Scan for the cell matching the given text and deliver its (X, Y) coordinate at center. 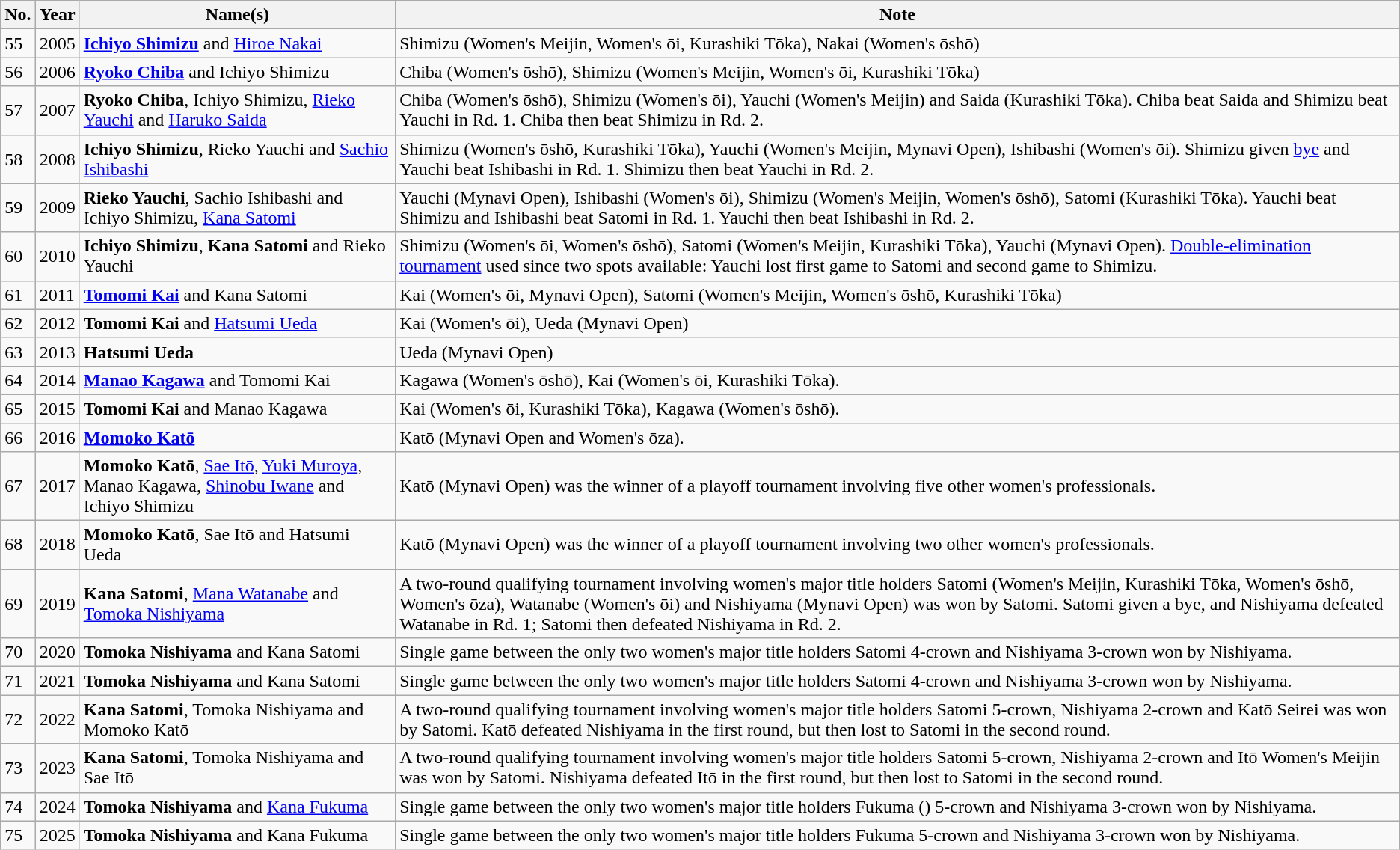
2019 (57, 604)
62 (18, 323)
68 (18, 545)
2009 (57, 208)
Kagawa (Women's ōshō), Kai (Women's ōi, Kurashiki Tōka). (897, 380)
Note (897, 15)
64 (18, 380)
Year (57, 15)
59 (18, 208)
Hatsumi Ueda (237, 352)
Kai (Women's ōi, Kurashiki Tōka), Kagawa (Women's ōshō). (897, 409)
Ichiyo Shimizu, Rieko Yauchi and Sachio Ishibashi (237, 159)
2020 (57, 652)
Momoko Katō, Sae Itō and Hatsumi Ueda (237, 545)
75 (18, 835)
58 (18, 159)
71 (18, 681)
63 (18, 352)
2017 (57, 486)
2013 (57, 352)
No. (18, 15)
Rieko Yauchi, Sachio Ishibashi and Ichiyo Shimizu, Kana Satomi (237, 208)
Shimizu (Women's Meijin, Women's ōi, Kurashiki Tōka), Nakai (Women's ōshō) (897, 43)
2016 (57, 438)
Ryoko Chiba, Ichiyo Shimizu, Rieko Yauchi and Haruko Saida (237, 111)
Ueda (Mynavi Open) (897, 352)
Kana Satomi, Tomoka Nishiyama and Sae Itō (237, 768)
Ichiyo Shimizu, Kana Satomi and Rieko Yauchi (237, 256)
2018 (57, 545)
2014 (57, 380)
2006 (57, 72)
66 (18, 438)
Manao Kagawa and Tomomi Kai (237, 380)
Single game between the only two women's major title holders Fukuma 5-crown and Nishiyama 3-crown won by Nishiyama. (897, 835)
Katō (Mynavi Open and Women's ōza). (897, 438)
Ichiyo Shimizu and Hiroe Nakai (237, 43)
2022 (57, 720)
61 (18, 295)
2024 (57, 807)
Katō (Mynavi Open) was the winner of a playoff tournament involving five other women's professionals. (897, 486)
2011 (57, 295)
Ryoko Chiba and Ichiyo Shimizu (237, 72)
2012 (57, 323)
60 (18, 256)
2023 (57, 768)
2010 (57, 256)
Tomomi Kai and Manao Kagawa (237, 409)
Momoko Katō, Sae Itō, Yuki Muroya, Manao Kagawa, Shinobu Iwane and Ichiyo Shimizu (237, 486)
2007 (57, 111)
72 (18, 720)
Kana Satomi, Tomoka Nishiyama and Momoko Katō (237, 720)
Kai (Women's ōi), Ueda (Mynavi Open) (897, 323)
Momoko Katō (237, 438)
2015 (57, 409)
Name(s) (237, 15)
2008 (57, 159)
57 (18, 111)
2021 (57, 681)
Kai (Women's ōi, Mynavi Open), Satomi (Women's Meijin, Women's ōshō, Kurashiki Tōka) (897, 295)
Single game between the only two women's major title holders Fukuma () 5-crown and Nishiyama 3-crown won by Nishiyama. (897, 807)
67 (18, 486)
74 (18, 807)
Tomomi Kai and Hatsumi Ueda (237, 323)
Chiba (Women's ōshō), Shimizu (Women's Meijin, Women's ōi, Kurashiki Tōka) (897, 72)
56 (18, 72)
2005 (57, 43)
2025 (57, 835)
Kana Satomi, Mana Watanabe and Tomoka Nishiyama (237, 604)
70 (18, 652)
65 (18, 409)
69 (18, 604)
73 (18, 768)
Katō (Mynavi Open) was the winner of a playoff tournament involving two other women's professionals. (897, 545)
55 (18, 43)
Tomomi Kai and Kana Satomi (237, 295)
